Identify which cell holds the provided text, then report its (X, Y) central coordinate. 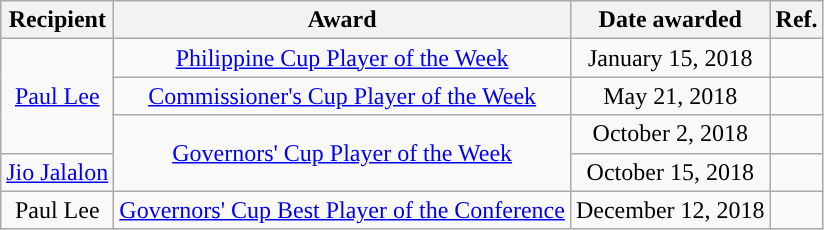
Award (342, 20)
Governors' Cup Best Player of the Conference (342, 210)
October 2, 2018 (670, 134)
January 15, 2018 (670, 58)
May 21, 2018 (670, 96)
December 12, 2018 (670, 210)
Governors' Cup Player of the Week (342, 153)
Commissioner's Cup Player of the Week (342, 96)
Ref. (796, 20)
Date awarded (670, 20)
Philippine Cup Player of the Week (342, 58)
October 15, 2018 (670, 172)
Recipient (58, 20)
Jio Jalalon (58, 172)
